For the text-containing cell, return its midpoint in [x, y] coordinate format. 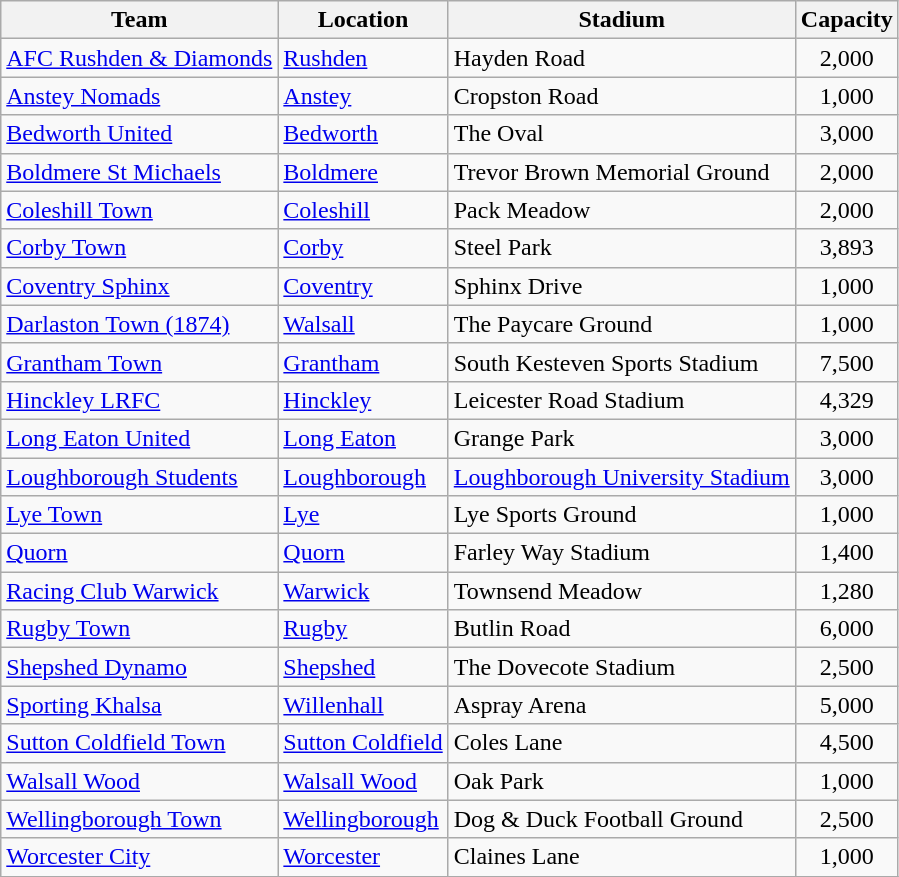
Butlin Road [622, 629]
Loughborough [363, 477]
3,893 [846, 248]
Worcester [363, 857]
Coles Lane [622, 743]
Leicester Road Stadium [622, 400]
Bedworth [363, 134]
Racing Club Warwick [140, 591]
Corby Town [140, 248]
The Paycare Ground [622, 324]
South Kesteven Sports Stadium [622, 362]
Walsall [363, 324]
Aspray Arena [622, 705]
Wellingborough [363, 819]
Long Eaton [363, 438]
Cropston Road [622, 96]
Bedworth United [140, 134]
Sutton Coldfield [363, 743]
Willenhall [363, 705]
Team [140, 20]
Claines Lane [622, 857]
Townsend Meadow [622, 591]
Anstey [363, 96]
Dog & Duck Football Ground [622, 819]
5,000 [846, 705]
Coleshill [363, 210]
Rugby [363, 629]
Lye Sports Ground [622, 515]
Warwick [363, 591]
Long Eaton United [140, 438]
Location [363, 20]
6,000 [846, 629]
Darlaston Town (1874) [140, 324]
Sutton Coldfield Town [140, 743]
Rushden [363, 58]
Boldmere St Michaels [140, 172]
The Dovecote Stadium [622, 667]
AFC Rushden & Diamonds [140, 58]
Stadium [622, 20]
Coventry [363, 286]
4,329 [846, 400]
Shepshed Dynamo [140, 667]
Coleshill Town [140, 210]
Lye Town [140, 515]
Coventry Sphinx [140, 286]
7,500 [846, 362]
Anstey Nomads [140, 96]
Rugby Town [140, 629]
Grange Park [622, 438]
4,500 [846, 743]
Sporting Khalsa [140, 705]
Farley Way Stadium [622, 553]
Oak Park [622, 781]
The Oval [622, 134]
Capacity [846, 20]
Hinckley LRFC [140, 400]
Hayden Road [622, 58]
Steel Park [622, 248]
Lye [363, 515]
1,400 [846, 553]
Trevor Brown Memorial Ground [622, 172]
Shepshed [363, 667]
Pack Meadow [622, 210]
Corby [363, 248]
Loughborough University Stadium [622, 477]
Boldmere [363, 172]
Sphinx Drive [622, 286]
Worcester City [140, 857]
Wellingborough Town [140, 819]
Hinckley [363, 400]
Grantham [363, 362]
Loughborough Students [140, 477]
Grantham Town [140, 362]
1,280 [846, 591]
